Identify which cell holds the provided text, then report its [x, y] central coordinate. 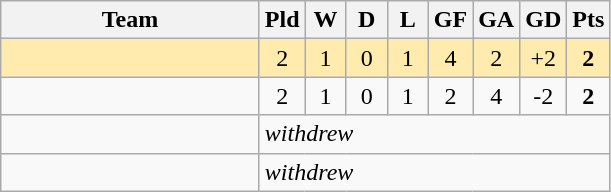
Team [130, 20]
GD [544, 20]
Pld [282, 20]
W [326, 20]
+2 [544, 58]
L [408, 20]
Pts [588, 20]
GA [496, 20]
D [366, 20]
-2 [544, 96]
GF [450, 20]
